Detect which cell encompasses the target text, then output its [x, y] center coordinate. 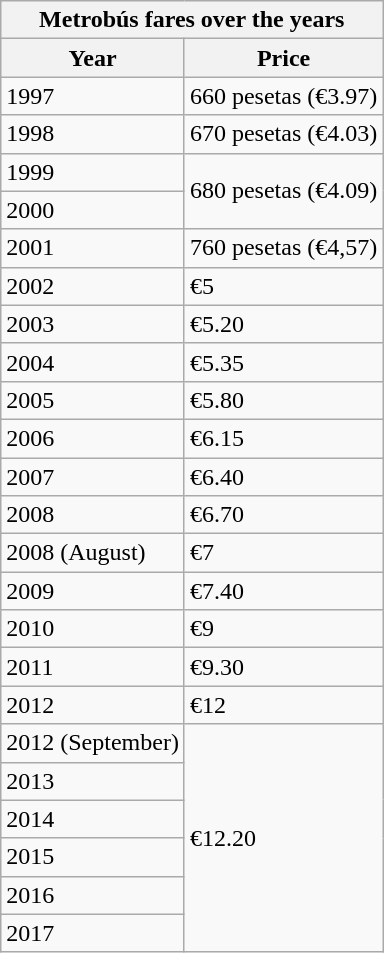
680 pesetas (€4.09) [283, 191]
2016 [93, 895]
2008 [93, 515]
€5 [283, 286]
2003 [93, 324]
660 pesetas (€3.97) [283, 96]
2015 [93, 857]
2006 [93, 438]
2014 [93, 819]
2011 [93, 667]
2000 [93, 210]
€6.40 [283, 477]
2013 [93, 781]
€7 [283, 553]
2008 (August) [93, 553]
2004 [93, 362]
€5.35 [283, 362]
€5.80 [283, 400]
2010 [93, 629]
2009 [93, 591]
2012 [93, 705]
€5.20 [283, 324]
€12 [283, 705]
2012 (September) [93, 743]
2007 [93, 477]
2017 [93, 933]
Metrobús fares over the years [192, 20]
Price [283, 58]
2005 [93, 400]
€7.40 [283, 591]
670 pesetas (€4.03) [283, 134]
1998 [93, 134]
760 pesetas (€4,57) [283, 248]
1997 [93, 96]
€9.30 [283, 667]
€12.20 [283, 838]
€9 [283, 629]
Year [93, 58]
1999 [93, 172]
2002 [93, 286]
€6.15 [283, 438]
€6.70 [283, 515]
2001 [93, 248]
